Extract the [X, Y] coordinate from the center of the cell holding the provided text.  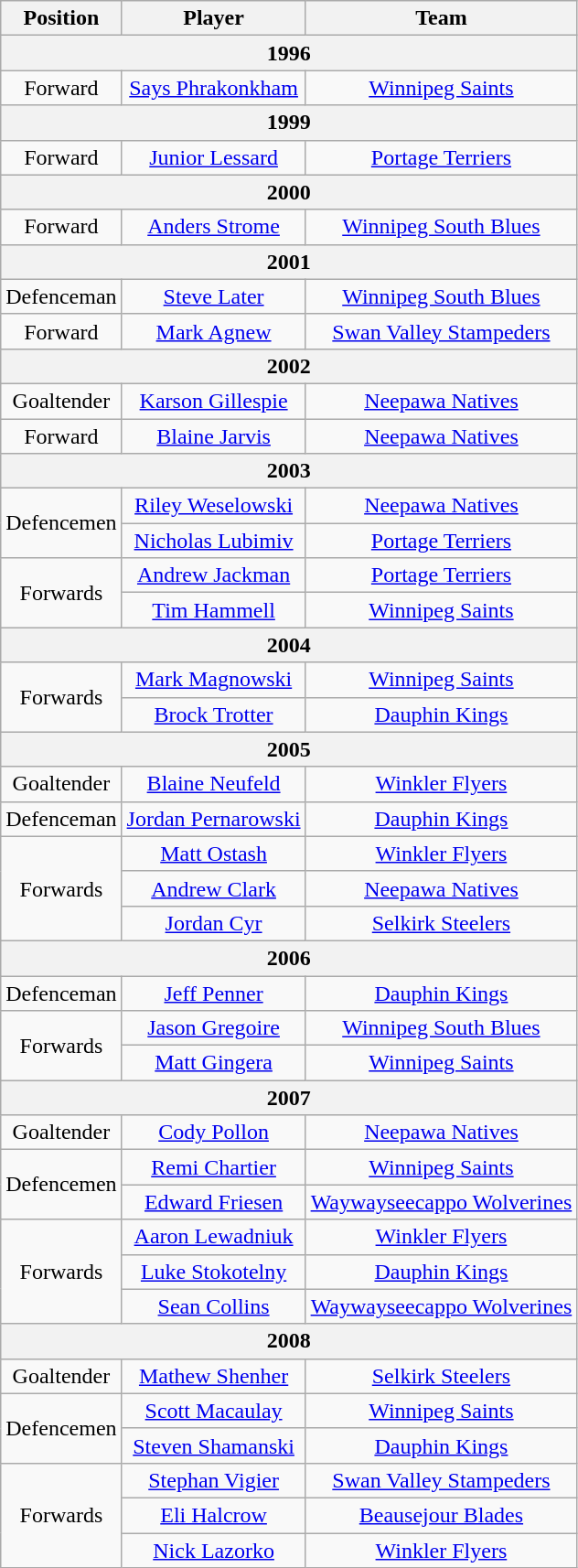
1996 [289, 53]
Says Phrakonkham [214, 88]
Stephan Vigier [214, 1480]
Beausejour Blades [441, 1515]
Team [441, 18]
2008 [289, 1341]
2006 [289, 958]
2003 [289, 471]
Mark Agnew [214, 331]
2001 [289, 262]
Jeff Penner [214, 993]
Blaine Neufeld [214, 784]
Anders Strome [214, 227]
Jason Gregoire [214, 1028]
Player [214, 18]
Eli Halcrow [214, 1515]
Tim Hammell [214, 610]
Andrew Clark [214, 888]
Luke Stokotelny [214, 1272]
Sean Collins [214, 1306]
Cody Pollon [214, 1133]
Aaron Lewadniuk [214, 1237]
Position [61, 18]
Riley Weselowski [214, 506]
Matt Ostash [214, 854]
Mathew Shenher [214, 1376]
Junior Lessard [214, 157]
Jordan Pernarowski [214, 819]
1999 [289, 123]
Andrew Jackman [214, 575]
2007 [289, 1098]
Brock Trotter [214, 714]
Mark Magnowski [214, 680]
Nicholas Lubimiv [214, 541]
2002 [289, 366]
Karson Gillespie [214, 401]
2000 [289, 192]
Jordan Cyr [214, 923]
Steve Later [214, 296]
Matt Gingera [214, 1063]
Nick Lazorko [214, 1551]
Remi Chartier [214, 1167]
2005 [289, 749]
2004 [289, 645]
Steven Shamanski [214, 1445]
Edward Friesen [214, 1202]
Scott Macaulay [214, 1411]
Blaine Jarvis [214, 436]
